Return [X, Y] of the center of cell containing provided text 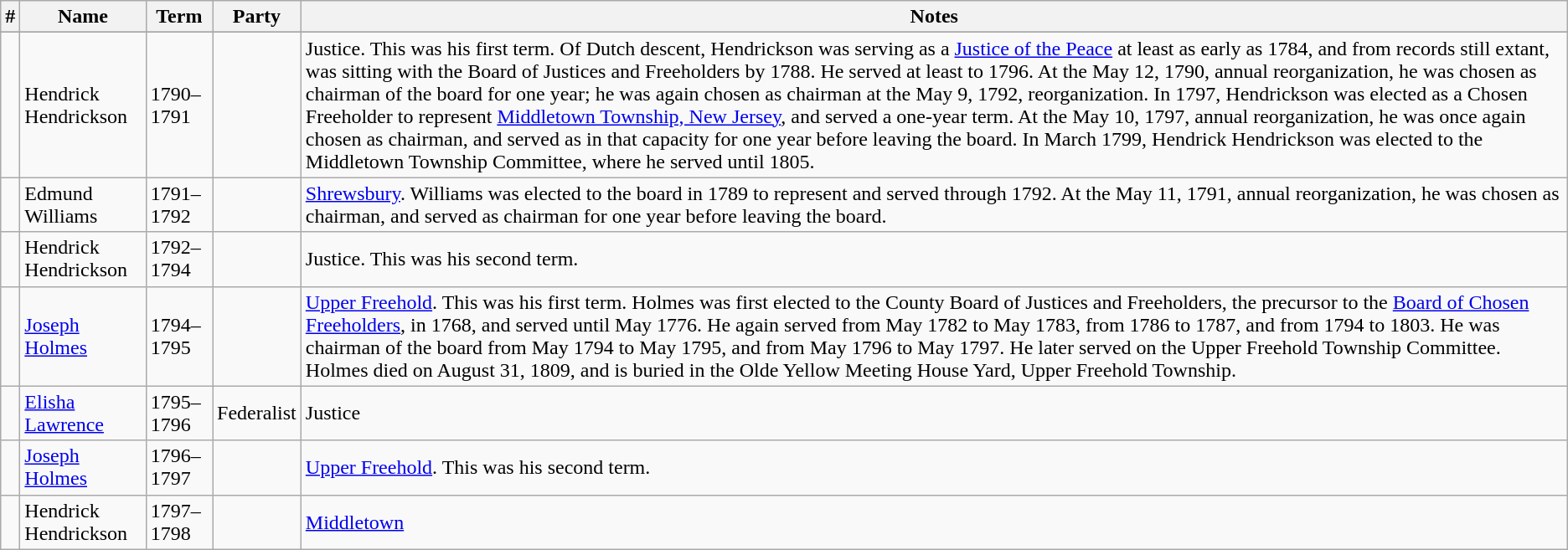
Term [179, 17]
1790–1791 [179, 105]
1792–1794 [179, 260]
Middletown [934, 522]
Name [83, 17]
Justice. This was his second term. [934, 260]
1795–1796 [179, 414]
1794–1795 [179, 337]
Notes [934, 17]
Edmund Williams [83, 204]
1797–1798 [179, 522]
1796–1797 [179, 467]
1791–1792 [179, 204]
# [10, 17]
Upper Freehold. This was his second term. [934, 467]
Justice [934, 414]
Elisha Lawrence [83, 414]
Federalist [257, 414]
Party [257, 17]
